Detect which cell encompasses the target text, then output its (x, y) center coordinate. 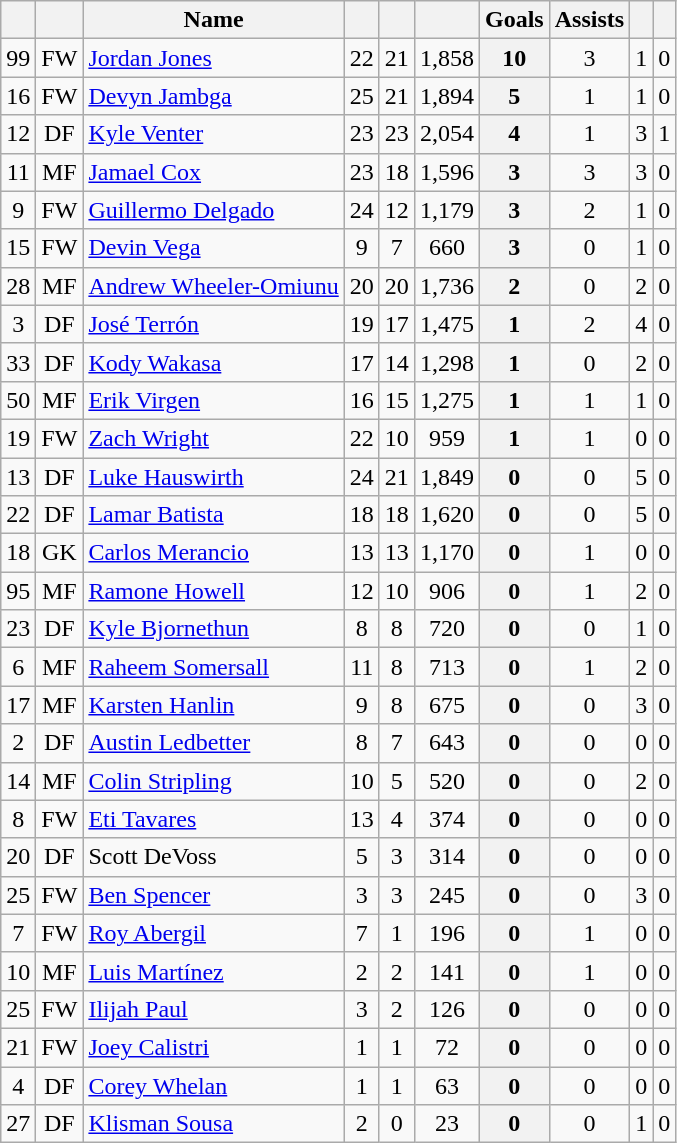
643 (446, 743)
95 (18, 591)
Assists (589, 20)
959 (446, 438)
520 (446, 781)
1,620 (446, 515)
72 (446, 1047)
99 (18, 58)
28 (18, 286)
1,298 (446, 362)
Zach Wright (214, 438)
Goals (514, 20)
713 (446, 667)
Corey Whelan (214, 1085)
50 (18, 400)
720 (446, 629)
Austin Ledbetter (214, 743)
Kyle Venter (214, 134)
141 (446, 971)
1,475 (446, 324)
Ramone Howell (214, 591)
Karsten Hanlin (214, 705)
Luke Hauswirth (214, 477)
Jordan Jones (214, 58)
6 (18, 667)
Colin Stripling (214, 781)
GK (60, 553)
Andrew Wheeler-Omiunu (214, 286)
Lamar Batista (214, 515)
1,170 (446, 553)
Devin Vega (214, 248)
2,054 (446, 134)
1,736 (446, 286)
660 (446, 248)
Scott DeVoss (214, 857)
906 (446, 591)
Raheem Somersall (214, 667)
Klisman Sousa (214, 1124)
245 (446, 895)
Devyn Jambga (214, 96)
Jamael Cox (214, 172)
Joey Calistri (214, 1047)
Guillermo Delgado (214, 210)
1,858 (446, 58)
314 (446, 857)
675 (446, 705)
Kody Wakasa (214, 362)
63 (446, 1085)
374 (446, 819)
1,894 (446, 96)
Carlos Merancio (214, 553)
Kyle Bjornethun (214, 629)
Eti Tavares (214, 819)
1,275 (446, 400)
126 (446, 1009)
José Terrón (214, 324)
33 (18, 362)
Name (214, 20)
27 (18, 1124)
1,849 (446, 477)
Ilijah Paul (214, 1009)
Roy Abergil (214, 933)
Luis Martínez (214, 971)
Erik Virgen (214, 400)
1,179 (446, 210)
1,596 (446, 172)
Ben Spencer (214, 895)
196 (446, 933)
